Scan for the cell matching the given text and deliver its (X, Y) coordinate at center. 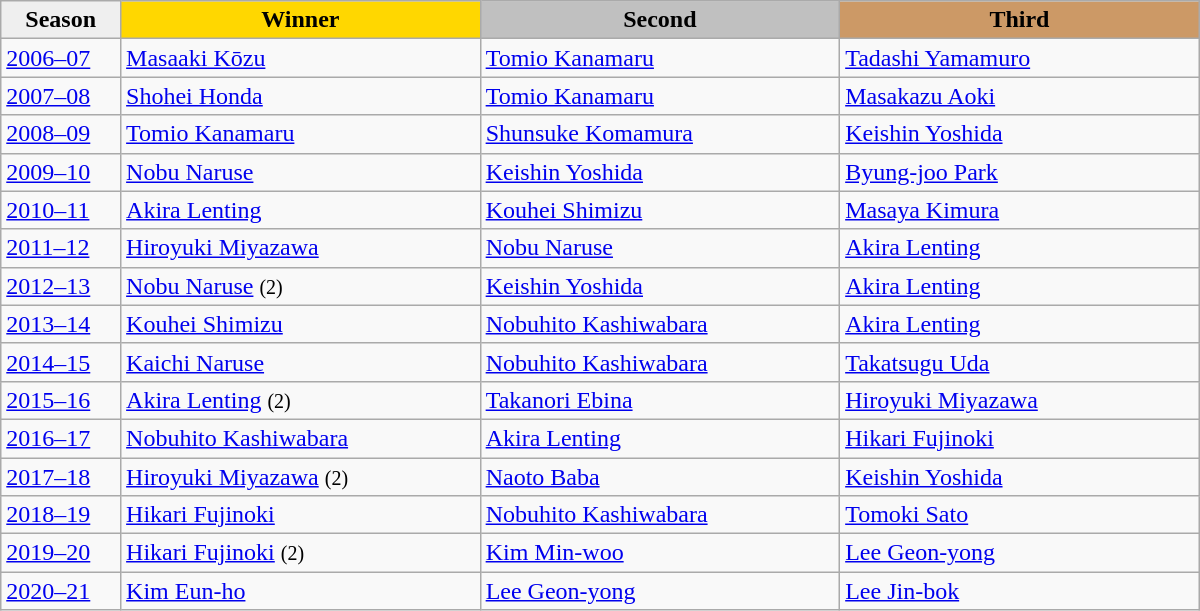
2012–13 (61, 286)
2014–15 (61, 362)
2016–17 (61, 438)
2008–09 (61, 134)
2010–11 (61, 210)
Kim Eun-ho (301, 591)
2007–08 (61, 96)
Masakazu Aoki (1020, 96)
Kim Min-woo (660, 553)
Lee Jin-bok (1020, 591)
Shunsuke Komamura (660, 134)
Third (1020, 20)
Masaaki Kōzu (301, 58)
Nobu Naruse (2) (301, 286)
Hikari Fujinoki (2) (301, 553)
Akira Lenting (2) (301, 400)
Masaya Kimura (1020, 210)
Tadashi Yamamuro (1020, 58)
2018–19 (61, 515)
2019–20 (61, 553)
2020–21 (61, 591)
2011–12 (61, 248)
2017–18 (61, 477)
Tomoki Sato (1020, 515)
Kaichi Naruse (301, 362)
Second (660, 20)
Byung-joo Park (1020, 172)
2006–07 (61, 58)
Winner (301, 20)
2015–16 (61, 400)
2013–14 (61, 324)
Takanori Ebina (660, 400)
Shohei Honda (301, 96)
Takatsugu Uda (1020, 362)
Naoto Baba (660, 477)
Hiroyuki Miyazawa (2) (301, 477)
2009–10 (61, 172)
Season (61, 20)
